Output the [X, Y] coordinate of the center of the cell containing the given text.  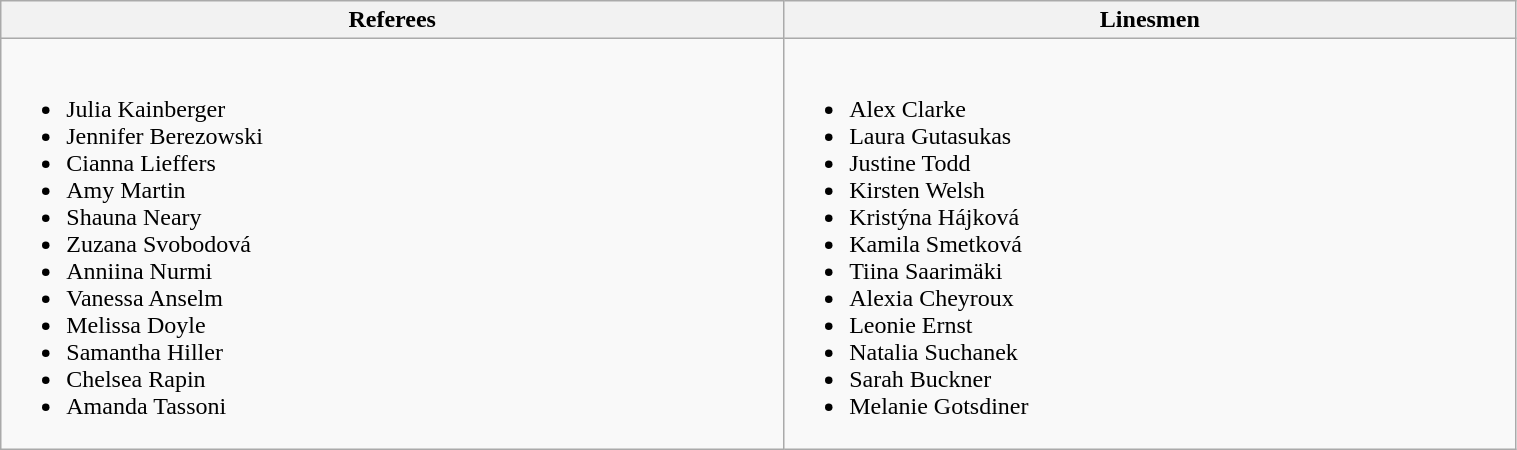
Referees [392, 20]
Linesmen [1150, 20]
